Return (x, y) of the center of cell containing provided text 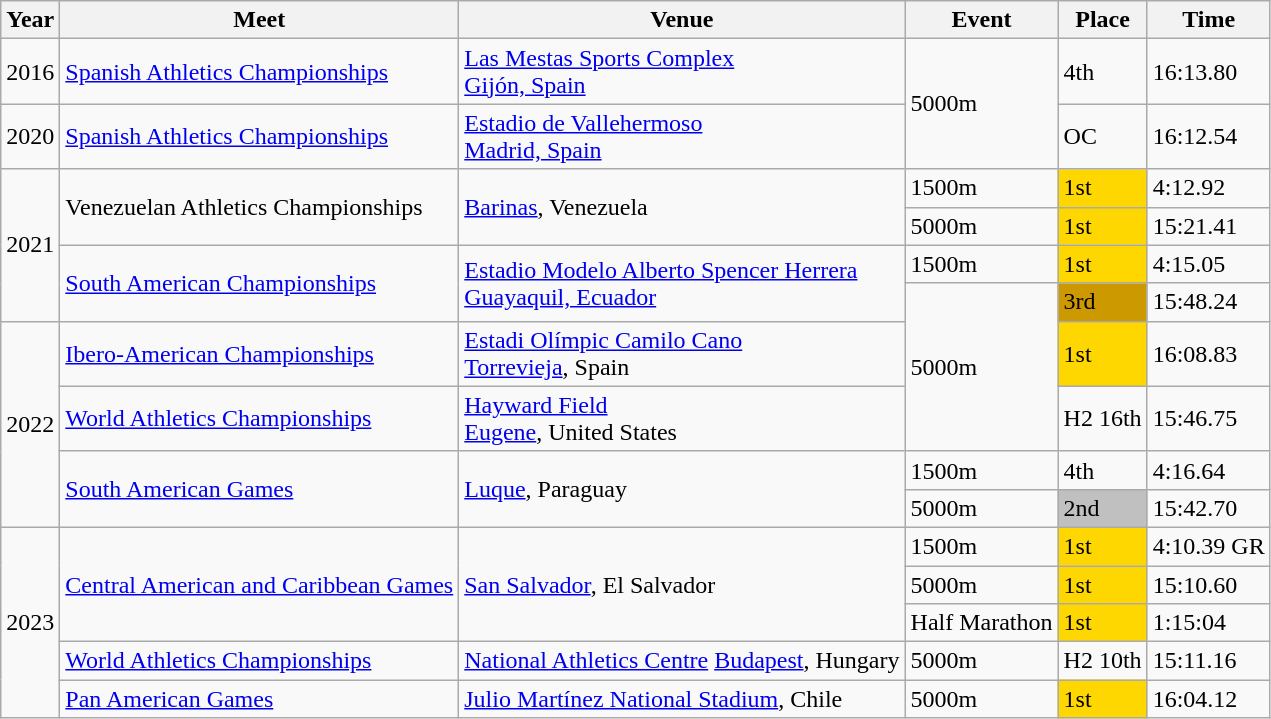
Ibero-American Championships (260, 354)
15:10.60 (1208, 585)
15:21.41 (1208, 226)
Central American and Caribbean Games (260, 584)
2021 (30, 245)
Place (1102, 20)
16:12.54 (1208, 136)
Pan American Games (260, 699)
South American Games (260, 489)
4:12.92 (1208, 188)
4:16.64 (1208, 470)
Meet (260, 20)
Half Marathon (982, 623)
Venue (682, 20)
Hayward FieldEugene, United States (682, 418)
16:04.12 (1208, 699)
Estadi Olímpic Camilo CanoTorrevieja, Spain (682, 354)
H2 10th (1102, 661)
San Salvador, El Salvador (682, 584)
H2 16th (1102, 418)
15:46.75 (1208, 418)
2020 (30, 136)
Las Mestas Sports ComplexGijón, Spain (682, 72)
Time (1208, 20)
2023 (30, 622)
15:11.16 (1208, 661)
4:10.39 GR (1208, 546)
Year (30, 20)
2022 (30, 424)
15:42.70 (1208, 508)
15:48.24 (1208, 302)
2016 (30, 72)
4:15.05 (1208, 264)
3rd (1102, 302)
16:13.80 (1208, 72)
Luque, Paraguay (682, 489)
Event (982, 20)
National Athletics Centre Budapest, Hungary (682, 661)
OC (1102, 136)
Julio Martínez National Stadium, Chile (682, 699)
1:15:04 (1208, 623)
16:08.83 (1208, 354)
2nd (1102, 508)
South American Championships (260, 283)
Barinas, Venezuela (682, 207)
Estadio Modelo Alberto Spencer HerreraGuayaquil, Ecuador (682, 283)
Estadio de VallehermosoMadrid, Spain (682, 136)
Venezuelan Athletics Championships (260, 207)
